Extract the (X, Y) coordinate from the center of the cell holding the provided text.  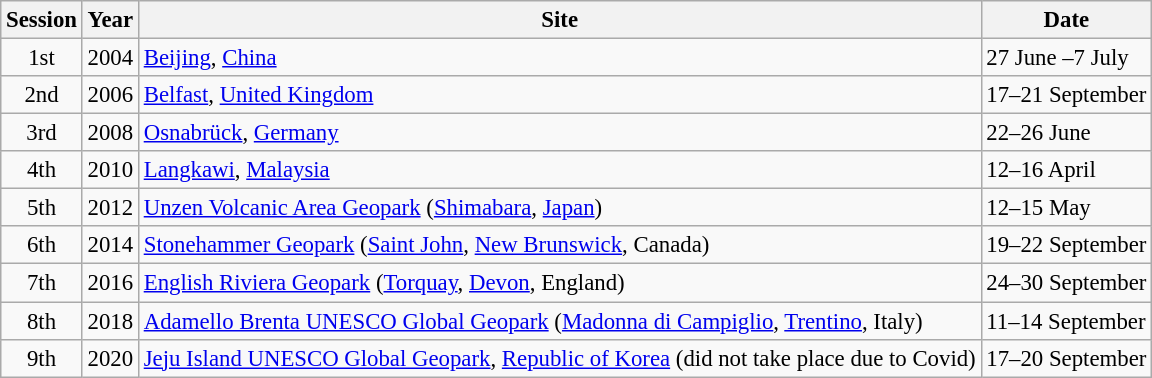
2014 (110, 245)
12–15 May (1066, 208)
2004 (110, 58)
9th (42, 358)
Session (42, 20)
2006 (110, 95)
3rd (42, 133)
2nd (42, 95)
11–14 September (1066, 321)
Site (560, 20)
17–21 September (1066, 95)
Beijing, China (560, 58)
Osnabrück, Germany (560, 133)
Langkawi, Malaysia (560, 170)
English Riviera Geopark (Torquay, Devon, England) (560, 283)
2010 (110, 170)
1st (42, 58)
5th (42, 208)
24–30 September (1066, 283)
Year (110, 20)
Belfast, United Kingdom (560, 95)
Jeju Island UNESCO Global Geopark, Republic of Korea (did not take place due to Covid) (560, 358)
2012 (110, 208)
Adamello Brenta UNESCO Global Geopark (Madonna di Campiglio, Trentino, Italy) (560, 321)
Date (1066, 20)
2008 (110, 133)
Stonehammer Geopark (Saint John, New Brunswick, Canada) (560, 245)
2018 (110, 321)
Unzen Volcanic Area Geopark (Shimabara, Japan) (560, 208)
22–26 June (1066, 133)
6th (42, 245)
12–16 April (1066, 170)
19–22 September (1066, 245)
2020 (110, 358)
8th (42, 321)
7th (42, 283)
4th (42, 170)
2016 (110, 283)
27 June –7 July (1066, 58)
17–20 September (1066, 358)
